Detect which cell encompasses the target text, then output its (x, y) center coordinate. 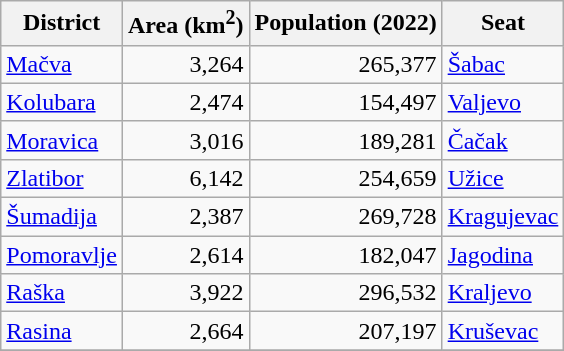
296,532 (346, 293)
Čačak (503, 140)
Population (2022) (346, 24)
Šumadija (62, 217)
Kolubara (62, 102)
Kruševac (503, 331)
Seat (503, 24)
Rasina (62, 331)
2,474 (186, 102)
154,497 (346, 102)
3,922 (186, 293)
207,197 (346, 331)
3,264 (186, 64)
2,614 (186, 255)
265,377 (346, 64)
Moravica (62, 140)
2,664 (186, 331)
Jagodina (503, 255)
Šabac (503, 64)
2,387 (186, 217)
Area (km2) (186, 24)
District (62, 24)
Pomoravlje (62, 255)
189,281 (346, 140)
Užice (503, 178)
Mačva (62, 64)
Kraljevo (503, 293)
182,047 (346, 255)
Valjevo (503, 102)
Kragujevac (503, 217)
6,142 (186, 178)
Zlatibor (62, 178)
254,659 (346, 178)
3,016 (186, 140)
Raška (62, 293)
269,728 (346, 217)
